Locate the cell with the specified text and output its [X, Y] center coordinate. 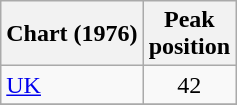
UK [72, 85]
42 [189, 85]
Chart (1976) [72, 34]
Peakposition [189, 34]
